Detect which cell encompasses the target text, then output its [x, y] center coordinate. 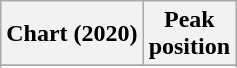
Peakposition [189, 34]
Chart (2020) [72, 34]
